Provide the [X, Y] coordinate of the cell's center where the given text is located.  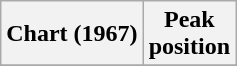
Chart (1967) [72, 34]
Peakposition [189, 34]
